Detect which cell encompasses the target text, then output its [x, y] center coordinate. 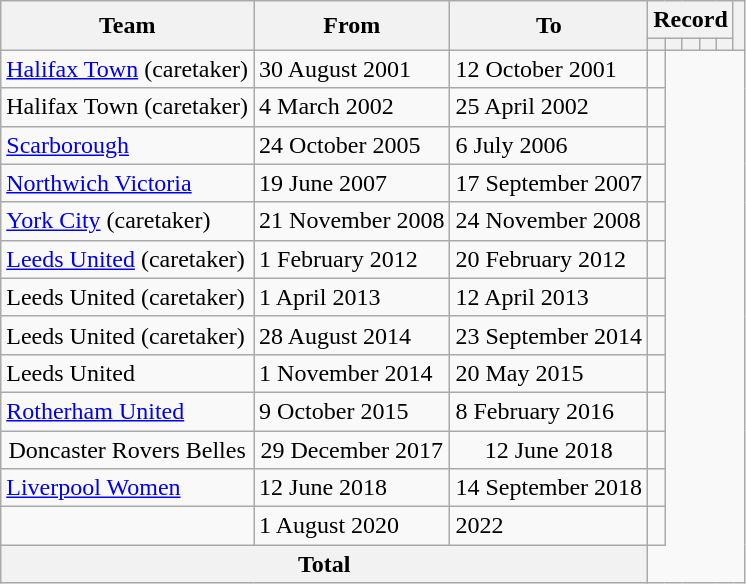
Leeds United [128, 373]
Total [324, 564]
12 October 2001 [549, 69]
6 July 2006 [549, 145]
8 February 2016 [549, 411]
From [352, 26]
4 March 2002 [352, 107]
1 April 2013 [352, 297]
14 September 2018 [549, 488]
Northwich Victoria [128, 183]
1 August 2020 [352, 526]
24 October 2005 [352, 145]
17 September 2007 [549, 183]
20 February 2012 [549, 259]
25 April 2002 [549, 107]
21 November 2008 [352, 221]
To [549, 26]
19 June 2007 [352, 183]
Doncaster Rovers Belles [128, 449]
Liverpool Women [128, 488]
1 February 2012 [352, 259]
20 May 2015 [549, 373]
Team [128, 26]
23 September 2014 [549, 335]
29 December 2017 [352, 449]
30 August 2001 [352, 69]
9 October 2015 [352, 411]
Scarborough [128, 145]
2022 [549, 526]
Rotherham United [128, 411]
York City (caretaker) [128, 221]
24 November 2008 [549, 221]
1 November 2014 [352, 373]
28 August 2014 [352, 335]
12 April 2013 [549, 297]
Record [691, 20]
